Determine the [x, y] coordinate at the center of the cell enclosing the given text.  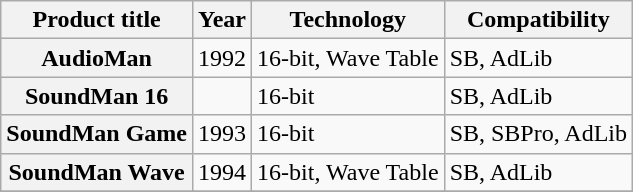
SB, SBPro, AdLib [538, 134]
1992 [222, 58]
1994 [222, 172]
SoundMan Game [97, 134]
SoundMan 16 [97, 96]
AudioMan [97, 58]
Product title [97, 20]
Technology [348, 20]
Year [222, 20]
1993 [222, 134]
SoundMan Wave [97, 172]
Compatibility [538, 20]
